Locate the cell with the specified text and output its (x, y) center coordinate. 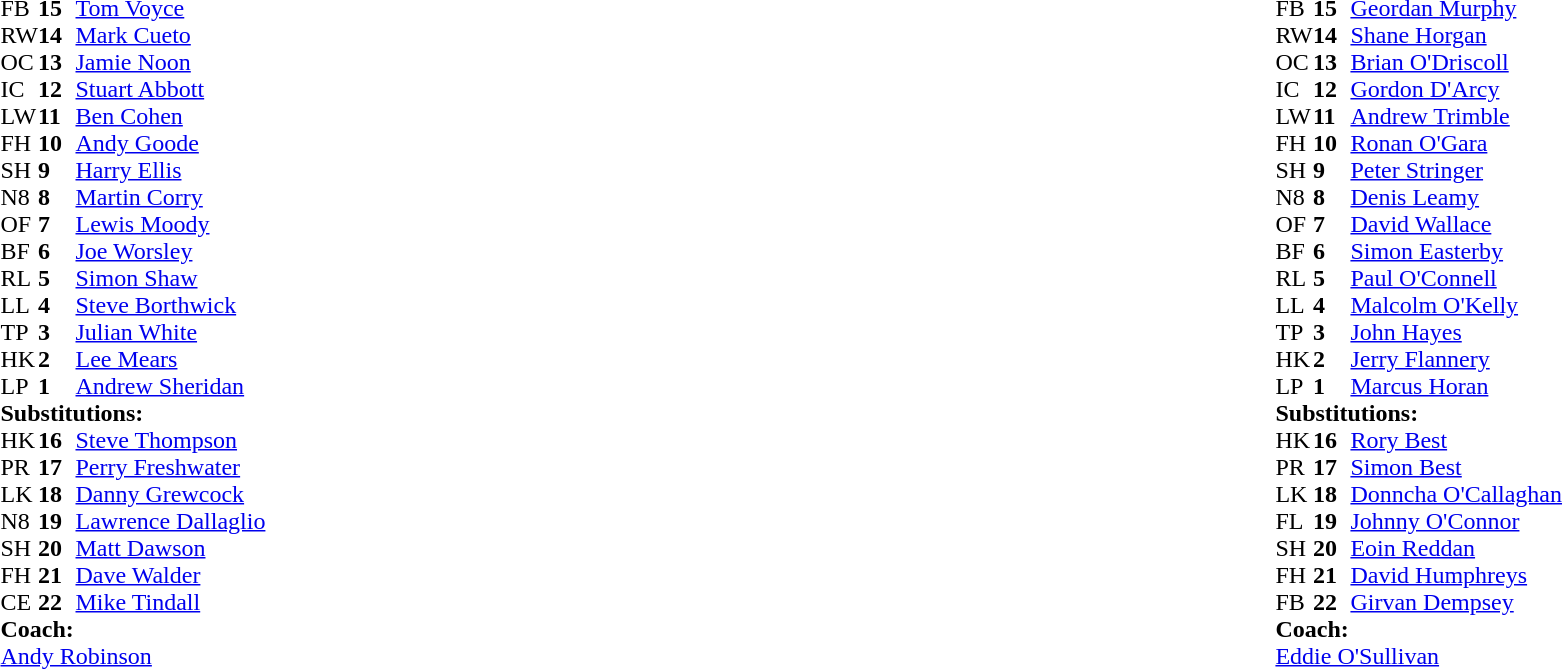
FB (1294, 602)
Simon Easterby (1456, 252)
Andrew Trimble (1456, 116)
John Hayes (1456, 332)
Simon Shaw (171, 278)
Donncha O'Callaghan (1456, 494)
Martin Corry (171, 198)
Johnny O'Connor (1456, 522)
Joe Worsley (171, 252)
Steve Borthwick (171, 306)
Paul O'Connell (1456, 278)
David Humphreys (1456, 576)
Peter Stringer (1456, 170)
Matt Dawson (171, 548)
Shane Horgan (1456, 36)
Mike Tindall (171, 602)
Malcolm O'Kelly (1456, 306)
Harry Ellis (171, 170)
Julian White (171, 332)
Jerry Flannery (1456, 360)
Simon Best (1456, 468)
David Wallace (1456, 224)
Eddie O'Sullivan (1418, 656)
Jamie Noon (171, 62)
Rory Best (1456, 440)
Mark Cueto (171, 36)
Perry Freshwater (171, 468)
CE (19, 602)
Lewis Moody (171, 224)
Lee Mears (171, 360)
Girvan Dempsey (1456, 602)
Andy Goode (171, 144)
Brian O'Driscoll (1456, 62)
FL (1294, 522)
Eoin Reddan (1456, 548)
Lawrence Dallaglio (171, 522)
Andy Robinson (132, 656)
Stuart Abbott (171, 90)
Danny Grewcock (171, 494)
Ben Cohen (171, 116)
Marcus Horan (1456, 386)
Steve Thompson (171, 440)
Gordon D'Arcy (1456, 90)
Dave Walder (171, 576)
Andrew Sheridan (171, 386)
Ronan O'Gara (1456, 144)
Denis Leamy (1456, 198)
